Pinpoint the cell where the given text exists, returning its (X, Y) midpoint coordinate. 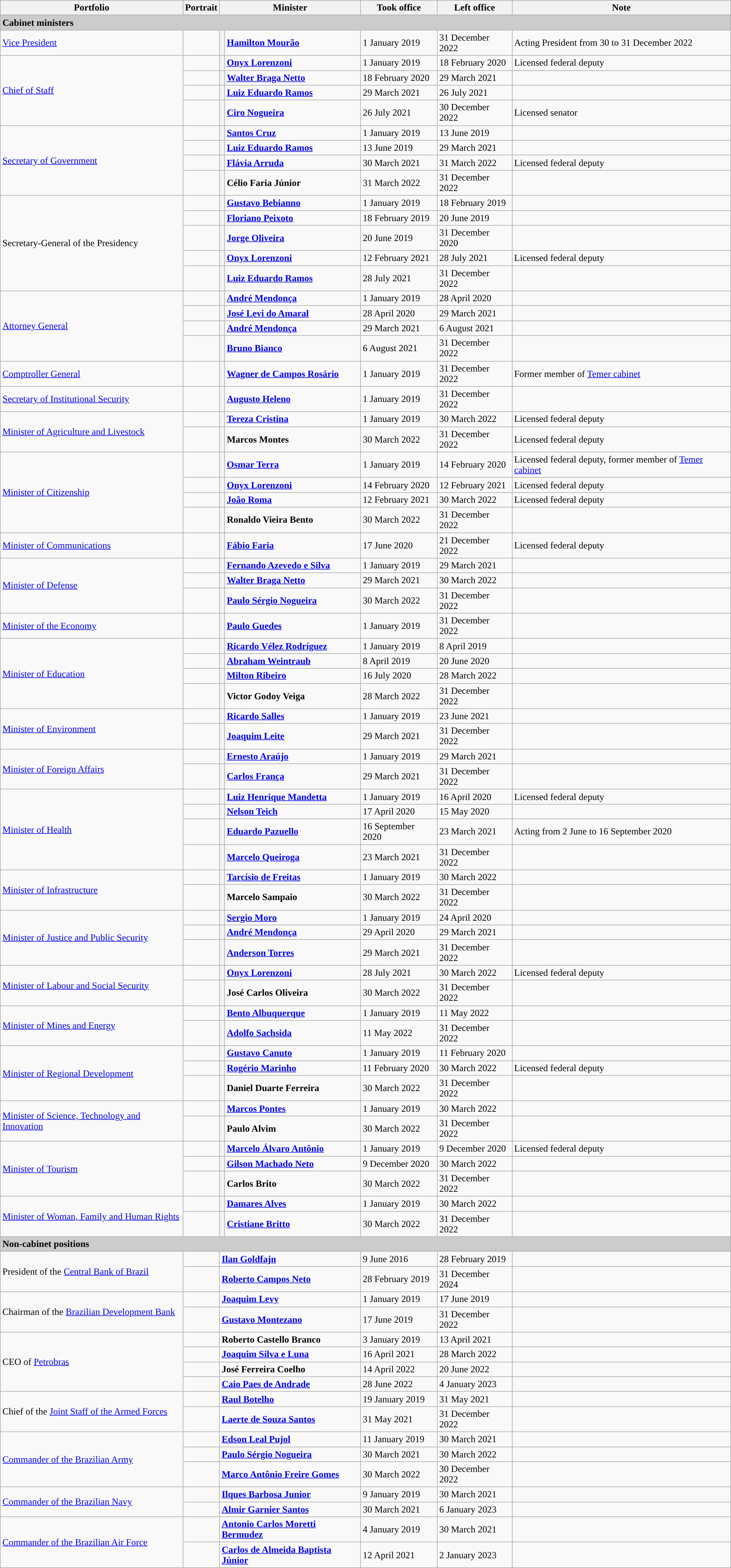
Licensed senator (621, 113)
Minister of Tourism (92, 1169)
6 January 2023 (474, 1509)
Ronaldo Vieira Bento (292, 520)
Minister of Defense (92, 586)
14 April 2022 (399, 1369)
9 January 2019 (399, 1495)
31 December 2024 (474, 1279)
16 April 2020 (474, 797)
Carlos França (292, 777)
CEO of Petrobras (92, 1362)
17 April 2020 (399, 811)
José Ferreira Coelho (290, 1369)
Augusto Heleno (292, 399)
Adolfo Sachsida (292, 1033)
Osmar Terra (292, 465)
Portrait (201, 8)
Marcos Pontes (292, 1108)
Edson Leal Pujol (290, 1439)
Bento Albuquerque (292, 1013)
Minister of Infrastructure (92, 890)
Acting President from 30 to 31 December 2022 (621, 43)
16 April 2021 (399, 1354)
Minister of the Economy (92, 626)
20 June 2020 (474, 661)
Tarcísio de Freitas (292, 877)
16 July 2020 (399, 676)
2 January 2023 (474, 1555)
Nelson Teich (292, 811)
Fábio Faria (292, 545)
Ricardo Vélez Rodríguez (292, 646)
Minister of Justice and Public Security (92, 938)
Carlos de Almeida Baptista Júnior (290, 1555)
Luiz Henrique Mandetta (292, 797)
9 June 2016 (399, 1259)
Marcos Montes (292, 439)
Caio Paes de Andrade (290, 1384)
11 January 2019 (399, 1439)
José Carlos Oliveira (292, 993)
Joaquim Levy (290, 1299)
Ilques Barbosa Junior (290, 1495)
Joaquim Silva e Luna (290, 1354)
Antonio Carlos Moretti Bermudez (290, 1530)
João Roma (292, 500)
Comptroller General (92, 373)
Roberto Campos Neto (290, 1279)
Ilan Goldfajn (290, 1259)
Rogério Marinho (292, 1068)
Attorney General (92, 326)
Minister of Science, Technology and Innovation (92, 1121)
29 April 2020 (399, 932)
15 May 2020 (474, 811)
Ernesto Araújo (292, 756)
28 June 2022 (399, 1384)
19 January 2019 (399, 1399)
Marcelo Álvaro Antônio (292, 1148)
Gustavo Montezano (290, 1320)
Gilson Machado Neto (292, 1164)
Sergio Moro (292, 918)
21 December 2022 (474, 545)
Jorge Oliveira (292, 238)
Minister of Environment (92, 729)
Cristiane Britto (292, 1224)
4 January 2023 (474, 1384)
Anderson Torres (292, 952)
Fernando Azevedo e Silva (292, 566)
Commander of the Brazilian Army (92, 1459)
Abraham Weintraub (292, 661)
Eduardo Pazuello (292, 831)
Minister (290, 8)
12 April 2021 (399, 1555)
Laerte de Souza Santos (290, 1419)
Paulo Guedes (292, 626)
President of the Central Bank of Brazil (92, 1272)
Almir Garnier Santos (290, 1509)
Marcelo Queiroga (292, 857)
16 September 2020 (399, 831)
20 June 2022 (474, 1369)
Paulo Alvim (292, 1128)
Acting from 2 June to 16 September 2020 (621, 831)
Minister of Agriculture and Livestock (92, 432)
Portfolio (92, 8)
Milton Ribeiro (292, 676)
Secretary-General of the Presidency (92, 243)
Minister of Mines and Energy (92, 1026)
Ricardo Salles (292, 716)
Took office (399, 8)
Commander of the Brazilian Air Force (92, 1542)
Cabinet ministers (365, 23)
Left office (474, 8)
Daniel Duarte Ferreira (292, 1088)
Vice President (92, 43)
Joaquim Leite (292, 736)
Minister of Labour and Social Security (92, 985)
Ciro Nogueira (292, 113)
Bruno Bianco (292, 348)
Tereza Cristina (292, 419)
23 June 2021 (474, 716)
Floriano Peixoto (292, 218)
Roberto Castello Branco (290, 1339)
Chief of the Joint Staff of the Armed Forces (92, 1412)
Gustavo Bebianno (292, 203)
Minister of Education (92, 673)
Secretary of Institutional Security (92, 399)
Flávia Arruda (292, 163)
Former member of Temer cabinet (621, 373)
17 June 2020 (399, 545)
Secretary of Government (92, 160)
Raul Botelho (290, 1399)
Minister of Woman, Family and Human Rights (92, 1216)
Chairman of the Brazilian Development Bank (92, 1312)
Minister of Health (92, 829)
Santos Cruz (292, 133)
Célio Faria Júnior (292, 183)
Carlos Brito (292, 1184)
Note (621, 8)
Marcelo Sampaio (292, 898)
José Levi do Amaral (292, 313)
3 January 2019 (399, 1339)
Minister of Communications (92, 545)
Minister of Regional Development (92, 1073)
Damares Alves (292, 1204)
24 April 2020 (474, 918)
Chief of Staff (92, 91)
Gustavo Canuto (292, 1053)
Minister of Foreign Affairs (92, 769)
Hamilton Mourão (292, 43)
4 January 2019 (399, 1530)
Licensed federal deputy, former member of Temer cabinet (621, 465)
Minister of Citizenship (92, 492)
13 April 2021 (474, 1339)
31 December 2020 (474, 238)
Wagner de Campos Rosário (292, 373)
Marco Antônio Freire Gomes (290, 1474)
Non-cabinet positions (365, 1244)
Victor Godoy Veiga (292, 696)
Commander of the Brazilian Navy (92, 1502)
